Detect which cell encompasses the target text, then output its [x, y] center coordinate. 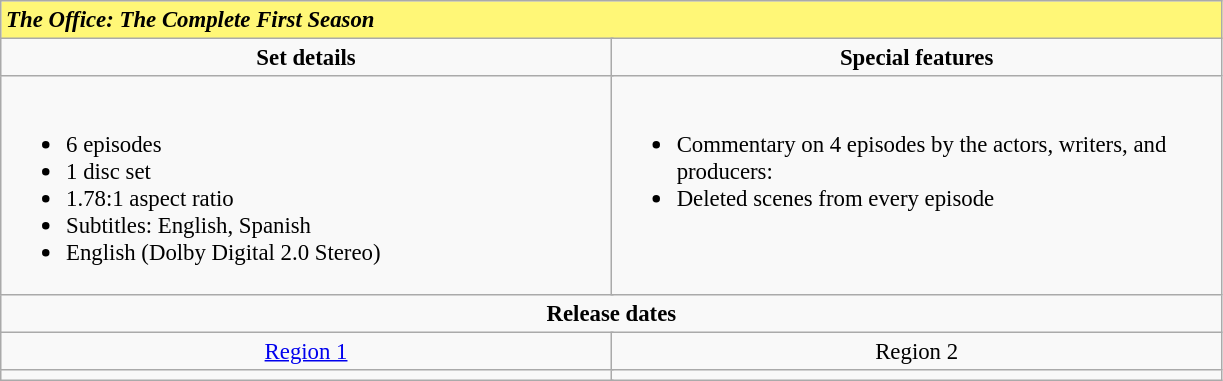
Commentary on 4 episodes by the actors, writers, and producers:Deleted scenes from every episode [916, 185]
Region 2 [916, 351]
6 episodes1 disc set1.78:1 aspect ratioSubtitles: English, SpanishEnglish (Dolby Digital 2.0 Stereo) [306, 185]
Region 1 [306, 351]
Set details [306, 58]
The Office: The Complete First Season [612, 20]
Special features [916, 58]
Release dates [612, 313]
